Pinpoint the cell where the given text exists, returning its (x, y) midpoint coordinate. 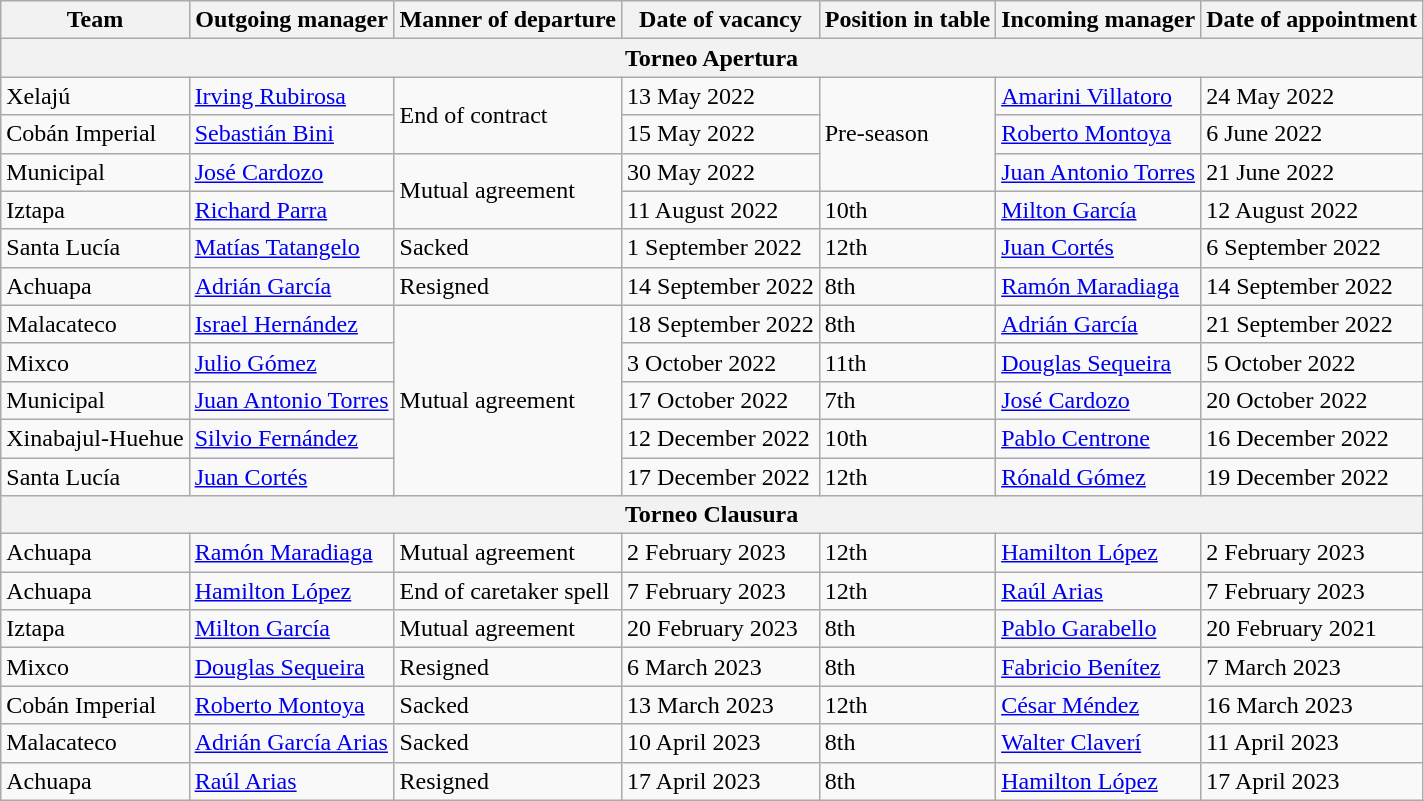
13 May 2022 (721, 96)
Torneo Apertura (712, 58)
Xelajú (95, 96)
20 February 2023 (721, 629)
24 May 2022 (1312, 96)
5 October 2022 (1312, 362)
César Méndez (1098, 705)
15 May 2022 (721, 134)
Matías Tatangelo (292, 248)
16 December 2022 (1312, 438)
Richard Parra (292, 210)
11 April 2023 (1312, 743)
Julio Gómez (292, 362)
12 August 2022 (1312, 210)
30 May 2022 (721, 172)
Rónald Gómez (1098, 477)
7th (907, 400)
19 December 2022 (1312, 477)
Walter Claverí (1098, 743)
End of caretaker spell (508, 591)
Outgoing manager (292, 20)
7 March 2023 (1312, 667)
Fabricio Benítez (1098, 667)
3 October 2022 (721, 362)
13 March 2023 (721, 705)
Date of appointment (1312, 20)
End of contract (508, 115)
1 September 2022 (721, 248)
12 December 2022 (721, 438)
Team (95, 20)
Position in table (907, 20)
Pablo Garabello (1098, 629)
20 October 2022 (1312, 400)
Pablo Centrone (1098, 438)
Incoming manager (1098, 20)
Israel Hernández (292, 324)
21 September 2022 (1312, 324)
16 March 2023 (1312, 705)
11th (907, 362)
21 June 2022 (1312, 172)
10 April 2023 (721, 743)
6 March 2023 (721, 667)
Pre-season (907, 134)
Adrián García Arias (292, 743)
Irving Rubirosa (292, 96)
11 August 2022 (721, 210)
Manner of departure (508, 20)
6 June 2022 (1312, 134)
Silvio Fernández (292, 438)
17 October 2022 (721, 400)
Sebastián Bini (292, 134)
17 December 2022 (721, 477)
Date of vacancy (721, 20)
6 September 2022 (1312, 248)
Xinabajul-Huehue (95, 438)
18 September 2022 (721, 324)
20 February 2021 (1312, 629)
Torneo Clausura (712, 515)
Amarini Villatoro (1098, 96)
